Identify which cell holds the provided text, then report its [x, y] central coordinate. 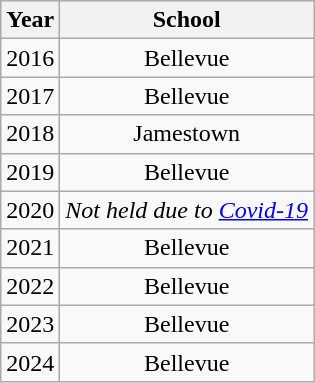
2023 [30, 324]
2021 [30, 248]
2024 [30, 362]
2018 [30, 134]
2019 [30, 172]
2016 [30, 58]
Jamestown [187, 134]
2022 [30, 286]
Not held due to Covid-19 [187, 210]
2020 [30, 210]
School [187, 20]
2017 [30, 96]
Year [30, 20]
